Return the (X, Y) coordinate for the center point of the cell that contains the specified text.  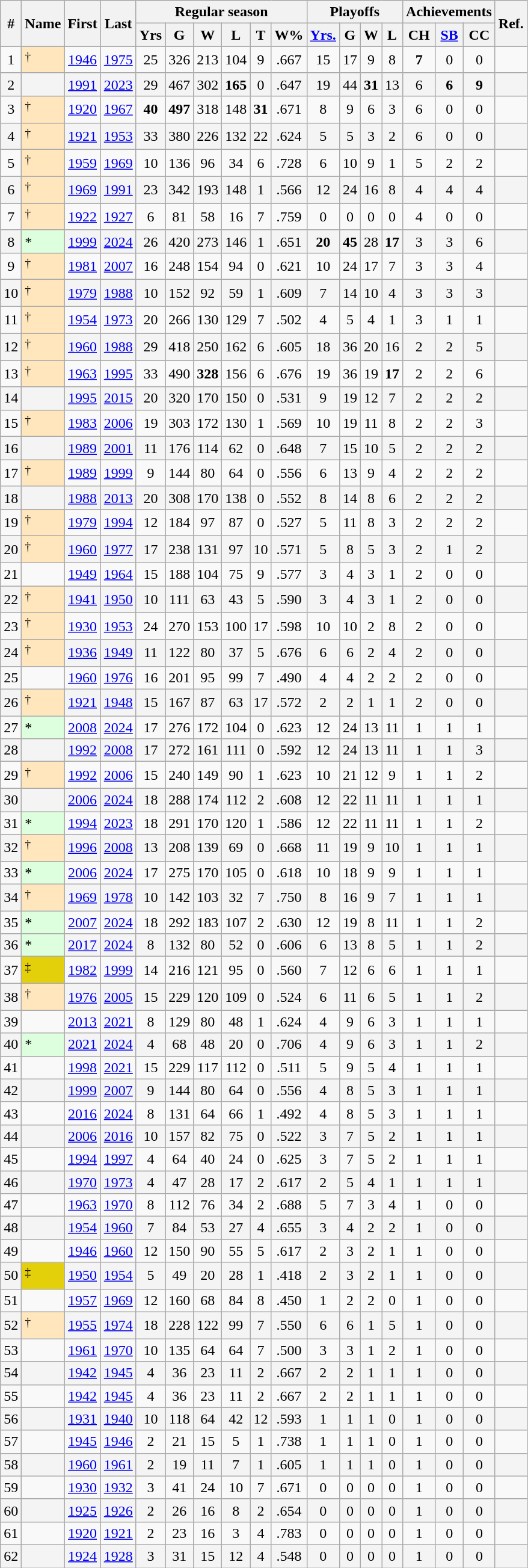
.418 (289, 1276)
176 (179, 448)
114 (208, 448)
.647 (289, 84)
288 (179, 800)
.569 (289, 424)
146 (236, 241)
1931 (82, 1419)
238 (179, 550)
308 (179, 498)
213 (208, 60)
.552 (289, 498)
291 (179, 823)
.655 (289, 1228)
.566 (289, 190)
342 (179, 190)
.524 (289, 998)
248 (179, 266)
184 (179, 522)
.500 (289, 1350)
318 (208, 110)
.527 (289, 522)
160 (179, 1300)
.706 (289, 1045)
1978 (118, 898)
272 (179, 750)
497 (179, 110)
103 (208, 898)
1959 (82, 164)
162 (236, 347)
1983 (82, 424)
201 (179, 678)
.648 (289, 448)
.548 (289, 1556)
57 (11, 1442)
35 (11, 922)
38 (11, 998)
273 (208, 241)
326 (179, 60)
.560 (289, 970)
183 (208, 922)
.502 (289, 320)
.450 (289, 1300)
.511 (289, 1067)
CC (480, 35)
94 (236, 266)
136 (179, 164)
1926 (118, 1510)
.630 (289, 922)
46 (11, 1182)
167 (179, 703)
117 (208, 1067)
39 (11, 1022)
81 (179, 217)
50 (11, 1276)
1998 (82, 1067)
# (11, 23)
.688 (289, 1205)
216 (179, 970)
208 (179, 848)
96 (208, 164)
228 (179, 1325)
420 (179, 241)
1996 (82, 848)
.738 (289, 1442)
156 (236, 374)
1955 (82, 1325)
174 (208, 800)
467 (179, 84)
1975 (118, 60)
1927 (118, 217)
121 (208, 970)
303 (179, 424)
82 (208, 1136)
109 (236, 998)
193 (208, 190)
1924 (82, 1556)
240 (179, 775)
.625 (289, 1159)
.550 (289, 1325)
.593 (289, 1419)
69 (236, 848)
1982 (82, 970)
.598 (289, 626)
2017 (82, 945)
152 (179, 294)
1967 (118, 110)
.590 (289, 599)
1977 (118, 550)
161 (208, 750)
328 (208, 374)
.728 (289, 164)
2015 (118, 398)
1932 (118, 1487)
138 (236, 498)
100 (236, 626)
.592 (289, 750)
Name (43, 23)
107 (236, 922)
.522 (289, 1136)
1957 (82, 1300)
270 (179, 626)
.492 (289, 1113)
320 (179, 398)
1936 (82, 653)
.783 (289, 1533)
.759 (289, 217)
.608 (289, 800)
.577 (289, 575)
292 (179, 922)
Ref. (511, 23)
.609 (289, 294)
418 (179, 347)
135 (179, 1350)
1922 (82, 217)
SB (450, 35)
.668 (289, 848)
105 (236, 872)
226 (208, 136)
1974 (118, 1325)
1940 (118, 1419)
.490 (289, 678)
.621 (289, 266)
2001 (118, 448)
Playoffs (355, 12)
76 (208, 1205)
276 (179, 727)
1948 (118, 703)
W% (289, 35)
118 (179, 1419)
1928 (118, 1556)
149 (208, 775)
Yrs (150, 35)
.654 (289, 1510)
.586 (289, 823)
.618 (289, 872)
275 (179, 872)
.651 (289, 241)
30 (11, 800)
490 (179, 374)
Achievements (449, 12)
154 (208, 266)
.531 (289, 398)
1997 (118, 1159)
1981 (82, 266)
266 (179, 320)
92 (208, 294)
Last (118, 23)
.571 (289, 550)
1925 (82, 1510)
61 (11, 1533)
153 (208, 626)
139 (208, 848)
380 (179, 136)
51 (11, 1300)
54 (11, 1373)
1941 (82, 599)
142 (179, 898)
188 (179, 575)
Yrs. (323, 35)
.572 (289, 703)
56 (11, 1419)
165 (236, 84)
60 (11, 1510)
.606 (289, 945)
T (261, 35)
2005 (118, 998)
66 (236, 1113)
.750 (289, 898)
Regular season (221, 12)
First (82, 23)
1964 (118, 575)
250 (208, 347)
CH (419, 35)
302 (208, 84)
157 (179, 1136)
